Scan for the cell matching the given text and deliver its [X, Y] coordinate at center. 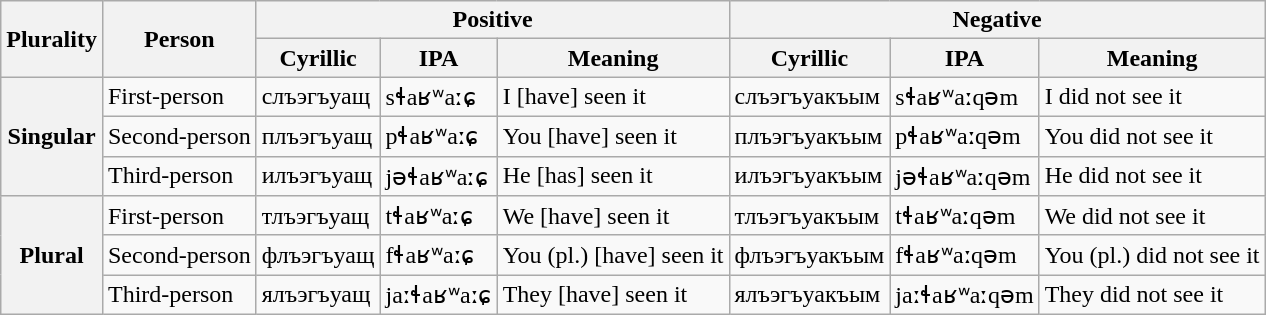
He [has] seen it [613, 176]
fɬaʁʷaːɕ [438, 255]
флъэгъуакъым [810, 255]
fɬaʁʷaːqəm [964, 255]
Person [179, 39]
Plurality [52, 39]
sɬaʁʷaːɕ [438, 97]
флъэгъуащ [318, 255]
They [have] seen it [613, 295]
I [have] seen it [613, 97]
You [have] seen it [613, 136]
jaːɬaʁʷaːqəm [964, 295]
We did not see it [1152, 216]
pɬaʁʷaːɕ [438, 136]
pɬaʁʷaːqəm [964, 136]
Negative [997, 20]
sɬaʁʷaːqəm [964, 97]
слъэгъуащ [318, 97]
Singular [52, 136]
jəɬaʁʷaːqəm [964, 176]
слъэгъуакъым [810, 97]
You (pl.) [have] seen it [613, 255]
плъэгъуакъым [810, 136]
Positive [492, 20]
He did not see it [1152, 176]
тлъэгъуакъым [810, 216]
тлъэгъуащ [318, 216]
I did not see it [1152, 97]
tɬaʁʷaːqəm [964, 216]
jaːɬaʁʷaːɕ [438, 295]
jəɬaʁʷaːɕ [438, 176]
плъэгъуащ [318, 136]
илъэгъуащ [318, 176]
tɬaʁʷaːɕ [438, 216]
You (pl.) did not see it [1152, 255]
илъэгъуакъым [810, 176]
They did not see it [1152, 295]
Plural [52, 256]
ялъэгъуащ [318, 295]
We [have] seen it [613, 216]
ялъэгъуакъым [810, 295]
You did not see it [1152, 136]
